Determine the (X, Y) coordinate at the center of the cell enclosing the given text.  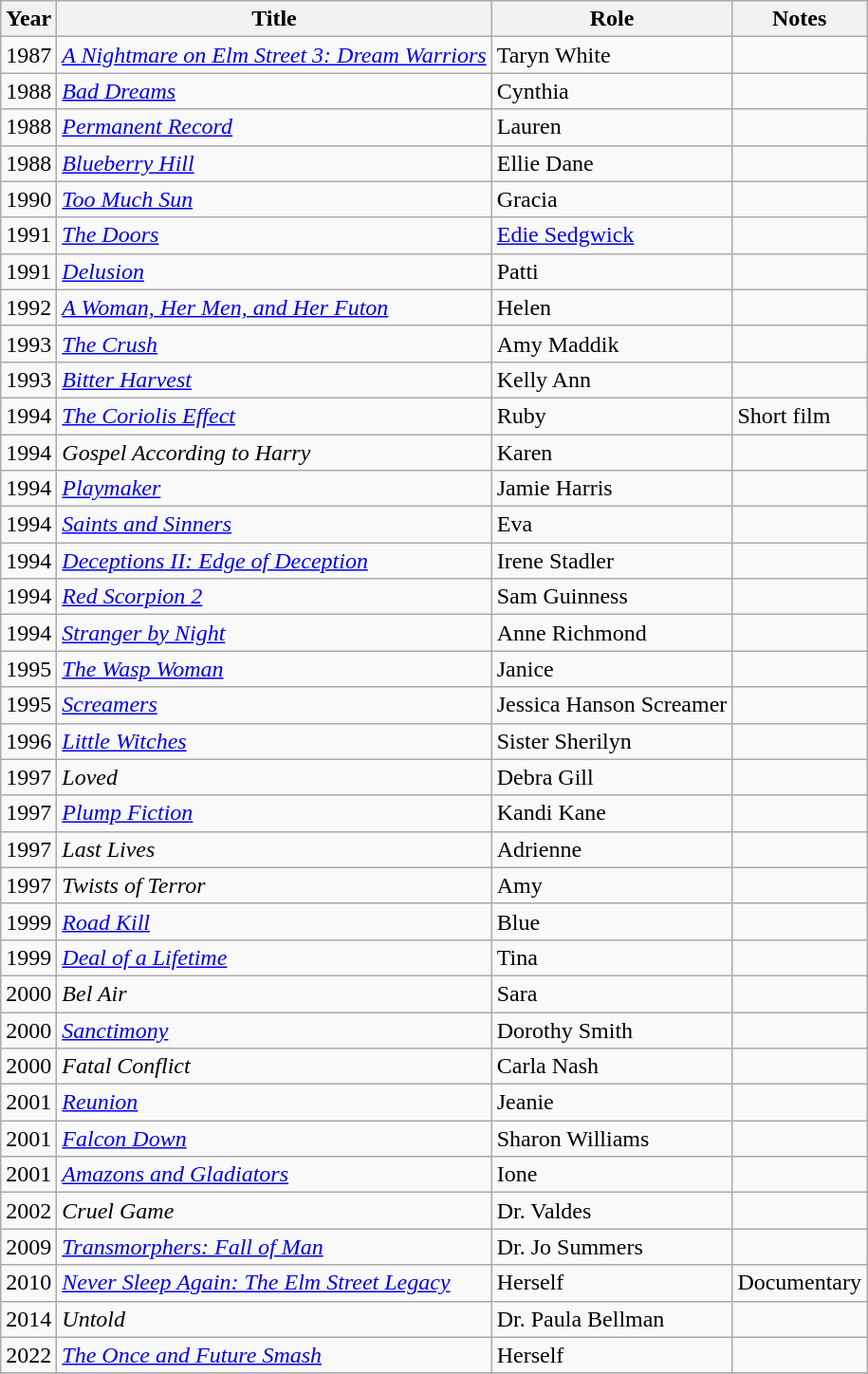
Blueberry Hill (274, 163)
Jeanie (612, 1103)
Kandi Kane (612, 813)
Jamie Harris (612, 489)
Helen (612, 307)
The Wasp Woman (274, 669)
A Nightmare on Elm Street 3: Dream Warriors (274, 55)
Cynthia (612, 91)
Loved (274, 777)
Ruby (612, 416)
Dorothy Smith (612, 1030)
Too Much Sun (274, 199)
Lauren (612, 127)
1990 (28, 199)
Playmaker (274, 489)
Edie Sedgwick (612, 235)
2010 (28, 1283)
Delusion (274, 271)
The Crush (274, 343)
Kelly Ann (612, 380)
Gospel According to Harry (274, 453)
Carla Nash (612, 1067)
Falcon Down (274, 1139)
Amazons and Gladiators (274, 1175)
Little Witches (274, 741)
Anne Richmond (612, 633)
A Woman, Her Men, and Her Futon (274, 307)
Saints and Sinners (274, 525)
Sanctimony (274, 1030)
Irene Stadler (612, 561)
Gracia (612, 199)
Dr. Jo Summers (612, 1247)
Blue (612, 921)
Patti (612, 271)
Bitter Harvest (274, 380)
Stranger by Night (274, 633)
Tina (612, 957)
Karen (612, 453)
Screamers (274, 705)
Plump Fiction (274, 813)
Reunion (274, 1103)
2014 (28, 1319)
Documentary (800, 1283)
Red Scorpion 2 (274, 597)
Last Lives (274, 849)
Jessica Hanson Screamer (612, 705)
The Coriolis Effect (274, 416)
Permanent Record (274, 127)
Cruel Game (274, 1211)
Fatal Conflict (274, 1067)
Amy Maddik (612, 343)
2009 (28, 1247)
Amy (612, 885)
Sister Sherilyn (612, 741)
Sam Guinness (612, 597)
Transmorphers: Fall of Man (274, 1247)
Taryn White (612, 55)
Notes (800, 19)
Adrienne (612, 849)
Dr. Valdes (612, 1211)
Role (612, 19)
Ellie Dane (612, 163)
Debra Gill (612, 777)
2002 (28, 1211)
Eva (612, 525)
Sara (612, 993)
The Doors (274, 235)
Bel Air (274, 993)
Sharon Williams (612, 1139)
Bad Dreams (274, 91)
Title (274, 19)
1987 (28, 55)
Short film (800, 416)
The Once and Future Smash (274, 1355)
Deal of a Lifetime (274, 957)
Janice (612, 669)
1996 (28, 741)
Twists of Terror (274, 885)
Road Kill (274, 921)
2022 (28, 1355)
Year (28, 19)
Dr. Paula Bellman (612, 1319)
Ione (612, 1175)
1992 (28, 307)
Never Sleep Again: The Elm Street Legacy (274, 1283)
Untold (274, 1319)
Deceptions II: Edge of Deception (274, 561)
